Find where the given text appears and provide that cell's center as [X, Y] coordinate. 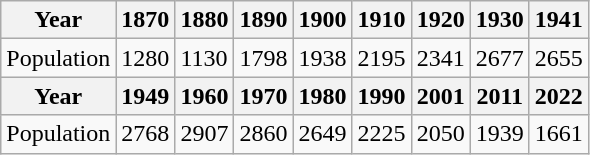
2860 [264, 134]
2341 [440, 58]
1280 [146, 58]
1880 [204, 20]
1938 [322, 58]
1990 [382, 96]
1939 [500, 134]
1941 [558, 20]
2050 [440, 134]
1900 [322, 20]
1910 [382, 20]
2677 [500, 58]
2655 [558, 58]
1798 [264, 58]
2011 [500, 96]
1130 [204, 58]
2195 [382, 58]
1949 [146, 96]
1870 [146, 20]
2768 [146, 134]
2022 [558, 96]
1980 [322, 96]
2001 [440, 96]
1930 [500, 20]
2907 [204, 134]
1970 [264, 96]
1890 [264, 20]
1960 [204, 96]
2225 [382, 134]
1920 [440, 20]
2649 [322, 134]
1661 [558, 134]
